Locate the cell with the specified text and output its [x, y] center coordinate. 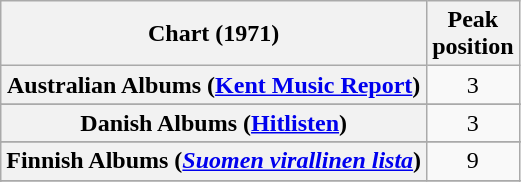
9 [473, 161]
Finnish Albums (Suomen virallinen lista) [214, 161]
Peakposition [473, 34]
Danish Albums (Hitlisten) [214, 123]
Australian Albums (Kent Music Report) [214, 85]
Chart (1971) [214, 34]
